Return the (X, Y) coordinate for the center point of the cell that contains the specified text.  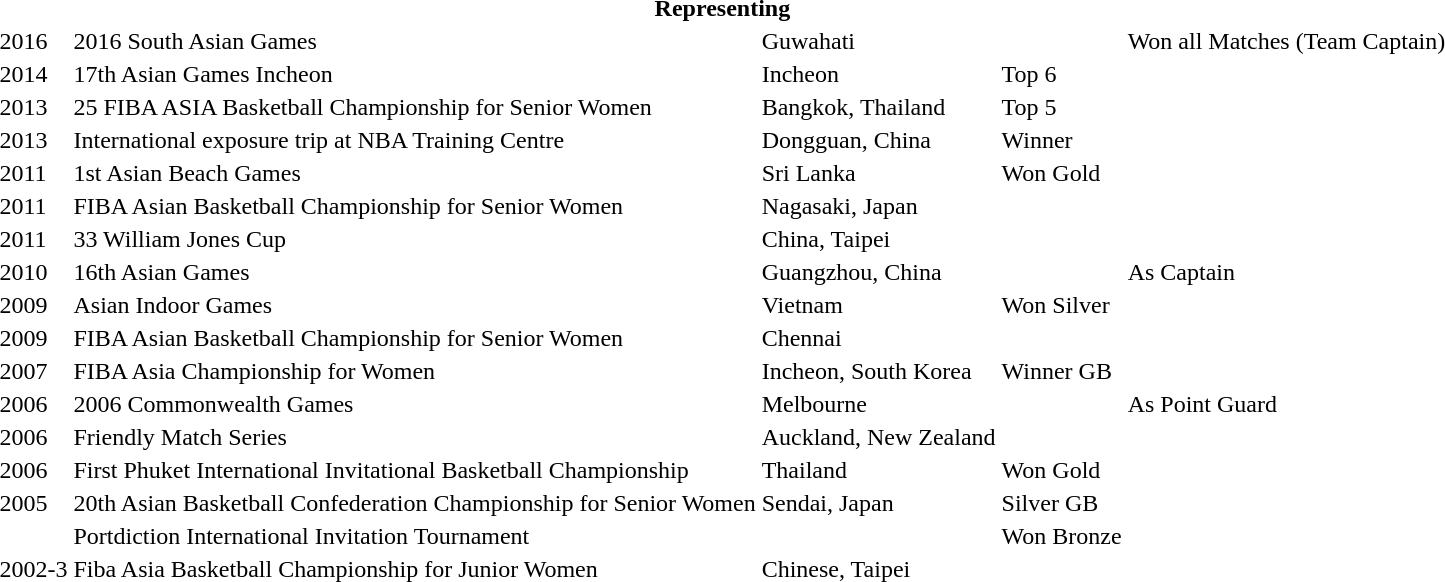
First Phuket International Invitational Basketball Championship (414, 470)
Incheon, South Korea (878, 371)
Dongguan, China (878, 140)
FIBA Asia Championship for Women (414, 371)
Thailand (878, 470)
Vietnam (878, 305)
16th Asian Games (414, 272)
Silver GB (1062, 503)
Guangzhou, China (878, 272)
2006 Commonwealth Games (414, 404)
Portdiction International Invitation Tournament (414, 536)
Friendly Match Series (414, 437)
Won Bronze (1062, 536)
Bangkok, Thailand (878, 107)
International exposure trip at NBA Training Centre (414, 140)
25 FIBA ASIA Basketball Championship for Senior Women (414, 107)
Winner (1062, 140)
Winner GB (1062, 371)
Top 5 (1062, 107)
Incheon (878, 74)
Nagasaki, Japan (878, 206)
Guwahati (878, 41)
Won Silver (1062, 305)
Sri Lanka (878, 173)
Sendai, Japan (878, 503)
China, Taipei (878, 239)
Asian Indoor Games (414, 305)
1st Asian Beach Games (414, 173)
17th Asian Games Incheon (414, 74)
33 William Jones Cup (414, 239)
2016 South Asian Games (414, 41)
Chennai (878, 338)
Top 6 (1062, 74)
20th Asian Basketball Confederation Championship for Senior Women (414, 503)
Melbourne (878, 404)
Auckland, New Zealand (878, 437)
